Output the (X, Y) coordinate of the center of the cell containing the given text.  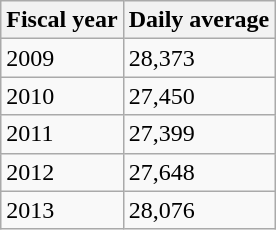
28,373 (199, 58)
2012 (62, 172)
27,399 (199, 134)
2013 (62, 210)
2010 (62, 96)
27,648 (199, 172)
28,076 (199, 210)
2011 (62, 134)
27,450 (199, 96)
Fiscal year (62, 20)
2009 (62, 58)
Daily average (199, 20)
